Scan for the cell matching the given text and deliver its (X, Y) coordinate at center. 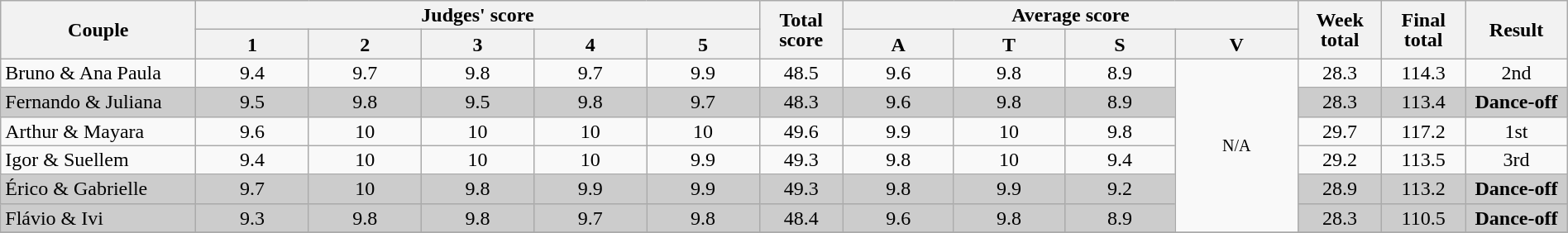
Arthur & Mayara (98, 131)
1st (1517, 131)
48.4 (801, 218)
1 (252, 45)
N/A (1237, 145)
29.7 (1340, 131)
48.5 (801, 73)
Week total (1340, 30)
4 (590, 45)
Judges' score (478, 15)
3rd (1517, 160)
S (1120, 45)
113.4 (1424, 102)
Result (1517, 30)
117.2 (1424, 131)
48.3 (801, 102)
Fernando & Juliana (98, 102)
29.2 (1340, 160)
49.6 (801, 131)
Total score (801, 30)
28.9 (1340, 188)
V (1237, 45)
113.5 (1424, 160)
A (898, 45)
Couple (98, 30)
110.5 (1424, 218)
Average score (1070, 15)
T (1009, 45)
2 (365, 45)
Final total (1424, 30)
Bruno & Ana Paula (98, 73)
3 (477, 45)
5 (703, 45)
2nd (1517, 73)
113.2 (1424, 188)
114.3 (1424, 73)
Flávio & Ivi (98, 218)
9.2 (1120, 188)
9.3 (252, 218)
Igor & Suellem (98, 160)
Érico & Gabrielle (98, 188)
